Pinpoint the cell where the given text exists, returning its [x, y] midpoint coordinate. 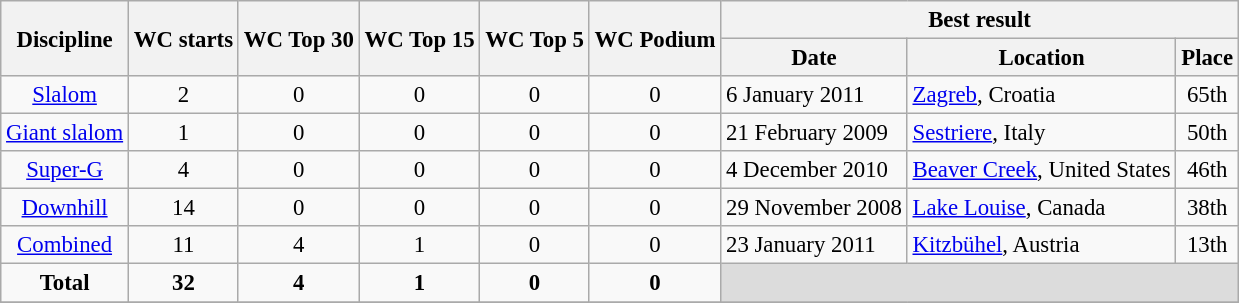
Location [1042, 58]
WC Podium [654, 38]
Giant slalom [65, 133]
Place [1207, 58]
21 February 2009 [814, 133]
46th [1207, 170]
Total [65, 283]
38th [1207, 208]
Combined [65, 245]
14 [183, 208]
Lake Louise, Canada [1042, 208]
Super-G [65, 170]
32 [183, 283]
WC Top 30 [298, 38]
6 January 2011 [814, 95]
Date [814, 58]
Discipline [65, 38]
WC starts [183, 38]
Downhill [65, 208]
WC Top 15 [420, 38]
Zagreb, Croatia [1042, 95]
Kitzbühel, Austria [1042, 245]
Sestriere, Italy [1042, 133]
11 [183, 245]
Slalom [65, 95]
4 December 2010 [814, 170]
50th [1207, 133]
13th [1207, 245]
2 [183, 95]
WC Top 5 [534, 38]
65th [1207, 95]
Best result [980, 20]
29 November 2008 [814, 208]
Beaver Creek, United States [1042, 170]
23 January 2011 [814, 245]
